From the cell containing the given text, extract its center point as [x, y] coordinate. 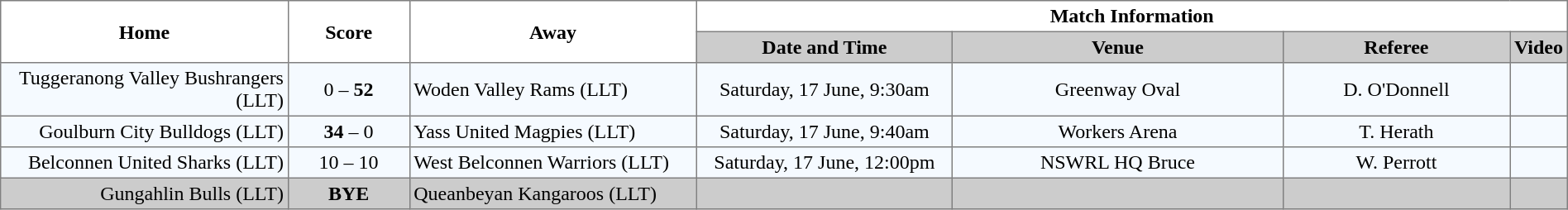
10 – 10 [349, 163]
Workers Arena [1118, 131]
Away [552, 31]
W. Perrott [1396, 163]
0 – 52 [349, 89]
Venue [1118, 47]
Tuggeranong Valley Bushrangers (LLT) [144, 89]
Score [349, 31]
Saturday, 17 June, 9:40am [825, 131]
Greenway Oval [1118, 89]
Yass United Magpies (LLT) [552, 131]
Date and Time [825, 47]
D. O'Donnell [1396, 89]
Belconnen United Sharks (LLT) [144, 163]
Home [144, 31]
NSWRL HQ Bruce [1118, 163]
Queanbeyan Kangaroos (LLT) [552, 193]
34 – 0 [349, 131]
T. Herath [1396, 131]
Gungahlin Bulls (LLT) [144, 193]
Match Information [1131, 17]
West Belconnen Warriors (LLT) [552, 163]
Woden Valley Rams (LLT) [552, 89]
Saturday, 17 June, 12:00pm [825, 163]
Referee [1396, 47]
Saturday, 17 June, 9:30am [825, 89]
BYE [349, 193]
Video [1539, 47]
Goulburn City Bulldogs (LLT) [144, 131]
